Return (x, y) of the center of cell containing provided text 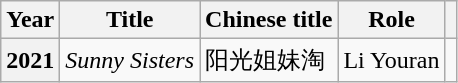
2021 (30, 60)
阳光姐妹淘 (269, 60)
Sunny Sisters (130, 60)
Chinese title (269, 20)
Year (30, 20)
Role (392, 20)
Li Youran (392, 60)
Title (130, 20)
